Detect which cell encompasses the target text, then output its [x, y] center coordinate. 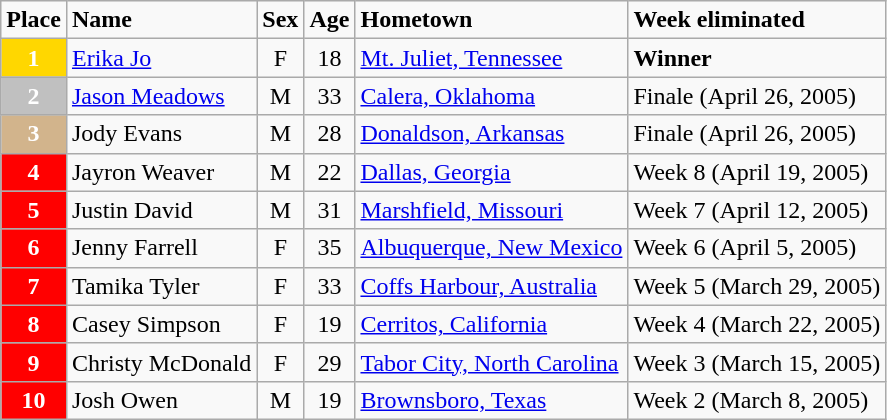
5 [34, 210]
Erika Jo [161, 58]
Calera, Oklahoma [492, 96]
7 [34, 286]
Jason Meadows [161, 96]
Week 4 (March 22, 2005) [757, 324]
18 [330, 58]
Josh Owen [161, 400]
1 [34, 58]
Tabor City, North Carolina [492, 362]
8 [34, 324]
Hometown [492, 20]
Week 6 (April 5, 2005) [757, 248]
Donaldson, Arkansas [492, 134]
Place [34, 20]
Justin David [161, 210]
Week 2 (March 8, 2005) [757, 400]
Sex [280, 20]
9 [34, 362]
Jayron Weaver [161, 172]
35 [330, 248]
31 [330, 210]
Week eliminated [757, 20]
Age [330, 20]
28 [330, 134]
Week 5 (March 29, 2005) [757, 286]
Christy McDonald [161, 362]
Albuquerque, New Mexico [492, 248]
Jody Evans [161, 134]
3 [34, 134]
22 [330, 172]
Week 3 (March 15, 2005) [757, 362]
Jenny Farrell [161, 248]
Tamika Tyler [161, 286]
Coffs Harbour, Australia [492, 286]
29 [330, 362]
2 [34, 96]
Marshfield, Missouri [492, 210]
Casey Simpson [161, 324]
Dallas, Georgia [492, 172]
10 [34, 400]
6 [34, 248]
Week 8 (April 19, 2005) [757, 172]
Week 7 (April 12, 2005) [757, 210]
Name [161, 20]
Winner [757, 58]
Mt. Juliet, Tennessee [492, 58]
Brownsboro, Texas [492, 400]
4 [34, 172]
Cerritos, California [492, 324]
